Locate the cell with the specified text and output its (X, Y) center coordinate. 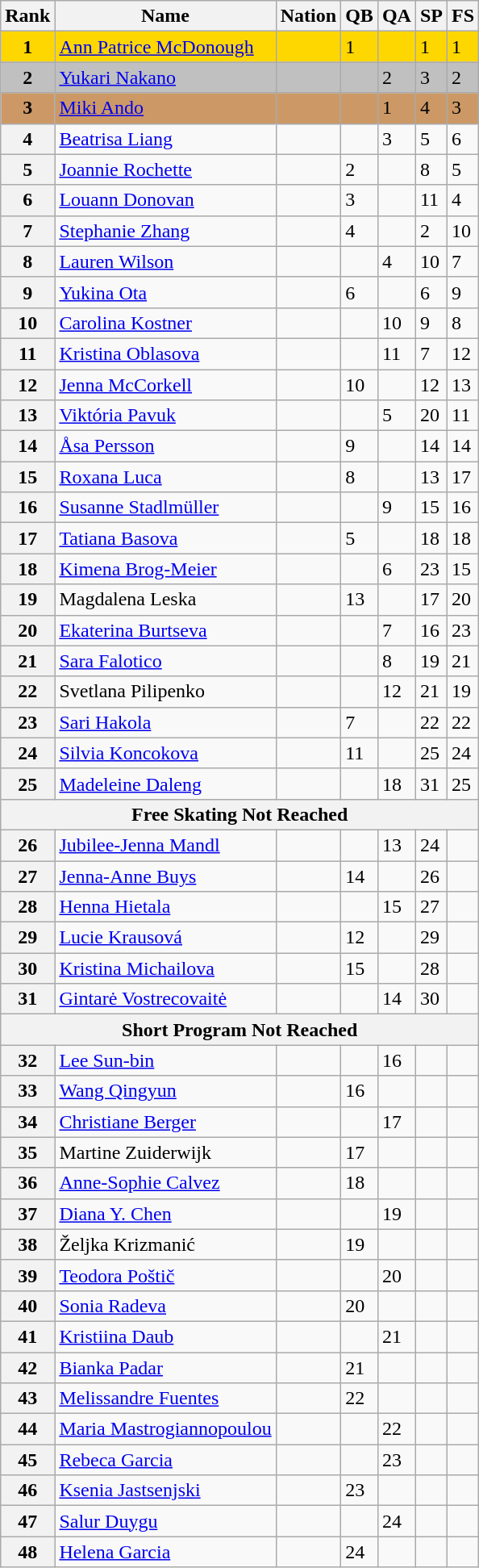
Susanne Stadlmüller (165, 508)
Gintarė Vostrecovaitė (165, 999)
38 (27, 1244)
Teodora Poštič (165, 1275)
Jubilee-Jenna Mandl (165, 845)
Helena Garcia (165, 1552)
QA (397, 16)
Christiane Berger (165, 1122)
Željka Krizmanić (165, 1244)
Salur Duygu (165, 1521)
Sara Falotico (165, 661)
Short Program Not Reached (240, 1030)
43 (27, 1399)
37 (27, 1214)
Jenna McCorkell (165, 385)
42 (27, 1368)
Silvia Koncokova (165, 753)
Kimena Brog-Meier (165, 569)
48 (27, 1552)
SP (431, 16)
Yukina Ota (165, 292)
Joannie Rochette (165, 169)
Tatiana Basova (165, 538)
Yukari Nakano (165, 77)
Magdalena Leska (165, 600)
Svetlana Pilipenko (165, 692)
Rank (27, 16)
40 (27, 1306)
Sonia Radeva (165, 1306)
47 (27, 1521)
Free Skating Not Reached (240, 814)
Roxana Luca (165, 477)
46 (27, 1491)
Ksenia Jastsenjski (165, 1491)
41 (27, 1336)
34 (27, 1122)
36 (27, 1183)
Henna Hietala (165, 907)
FS (463, 16)
45 (27, 1460)
Melissandre Fuentes (165, 1399)
Ann Patrice McDonough (165, 47)
Ekaterina Burtseva (165, 630)
32 (27, 1060)
35 (27, 1152)
Anne-Sophie Calvez (165, 1183)
Sari Hakola (165, 722)
Bianka Padar (165, 1368)
39 (27, 1275)
Maria Mastrogiannopoulou (165, 1429)
Name (165, 16)
Stephanie Zhang (165, 231)
Carolina Kostner (165, 323)
Louann Donovan (165, 200)
Wang Qingyun (165, 1091)
Diana Y. Chen (165, 1214)
Viktória Pavuk (165, 416)
Åsa Persson (165, 446)
33 (27, 1091)
Miki Ando (165, 108)
Nation (308, 16)
QB (360, 16)
Beatrisa Liang (165, 139)
Kristina Oblasova (165, 353)
Lauren Wilson (165, 261)
Rebeca Garcia (165, 1460)
Martine Zuiderwijk (165, 1152)
Kristina Michailova (165, 968)
44 (27, 1429)
Madeleine Daleng (165, 784)
Lee Sun-bin (165, 1060)
Jenna-Anne Buys (165, 876)
Kristiina Daub (165, 1336)
Lucie Krausová (165, 938)
